Scan for the cell matching the given text and deliver its [x, y] coordinate at center. 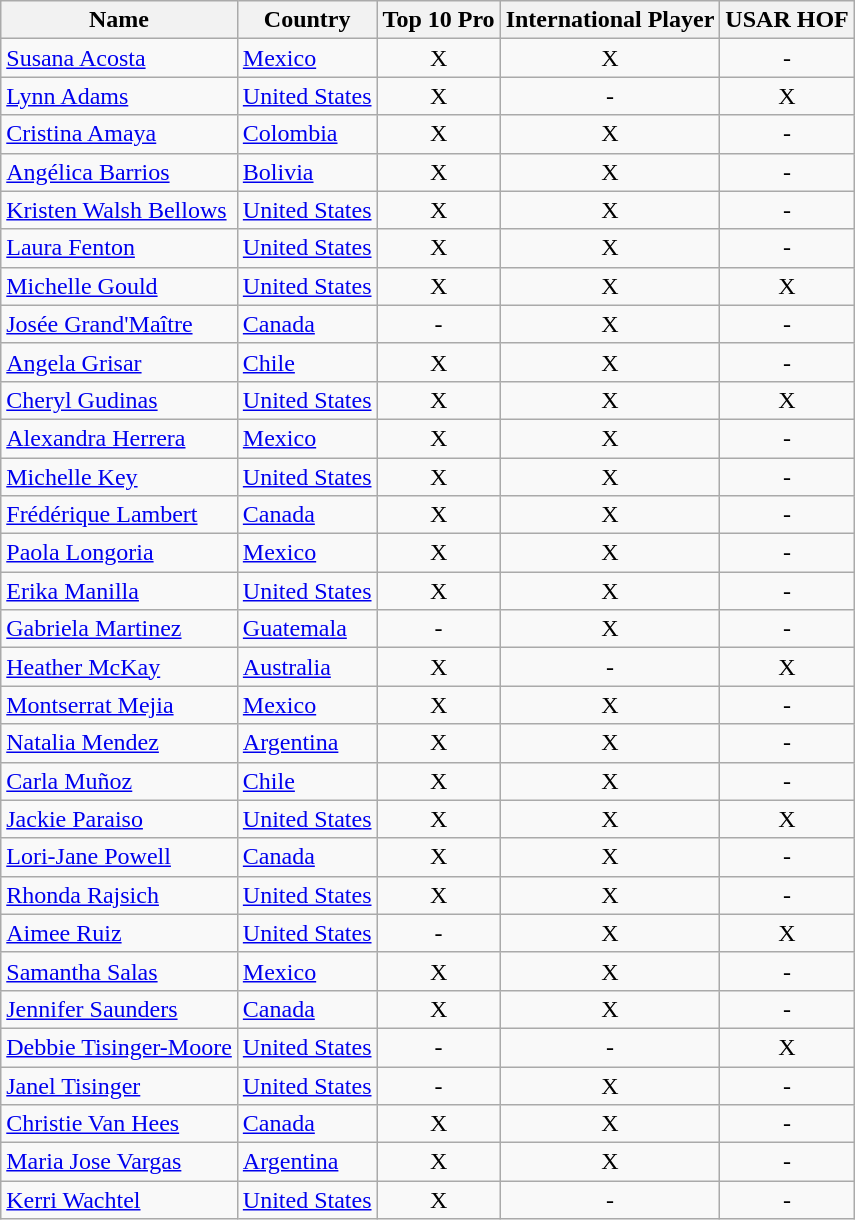
Top 10 Pro [438, 20]
Susana Acosta [120, 58]
Laura Fenton [120, 248]
Samantha Salas [120, 971]
Lori-Jane Powell [120, 857]
Angela Grisar [120, 362]
Lynn Adams [120, 96]
Frédérique Lambert [120, 515]
Colombia [307, 134]
Heather McKay [120, 667]
Cristina Amaya [120, 134]
Jennifer Saunders [120, 1009]
Australia [307, 667]
Montserrat Mejia [120, 705]
Alexandra Herrera [120, 438]
Janel Tisinger [120, 1085]
Michelle Gould [120, 286]
Carla Muñoz [120, 781]
Christie Van Hees [120, 1124]
Michelle Key [120, 477]
Angélica Barrios [120, 172]
Debbie Tisinger-Moore [120, 1047]
Rhonda Rajsich [120, 895]
Aimee Ruiz [120, 933]
Natalia Mendez [120, 743]
Name [120, 20]
Country [307, 20]
Gabriela Martinez [120, 629]
Jackie Paraiso [120, 819]
International Player [610, 20]
Guatemala [307, 629]
Paola Longoria [120, 553]
Kristen Walsh Bellows [120, 210]
Bolivia [307, 172]
USAR HOF [787, 20]
Erika Manilla [120, 591]
Maria Jose Vargas [120, 1162]
Josée Grand'Maître [120, 324]
Cheryl Gudinas [120, 400]
Kerri Wachtel [120, 1200]
